Return (X, Y) of the center of cell containing provided text 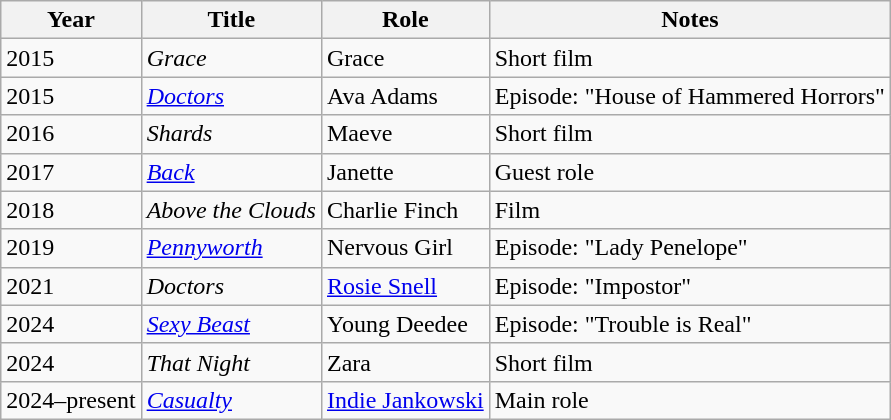
That Night (231, 362)
Back (231, 172)
2018 (71, 210)
Episode: "House of Hammered Horrors" (690, 96)
Nervous Girl (405, 248)
Young Deedee (405, 324)
2024–present (71, 400)
2017 (71, 172)
Above the Clouds (231, 210)
Charlie Finch (405, 210)
Zara (405, 362)
Sexy Beast (231, 324)
Guest role (690, 172)
Main role (690, 400)
Ava Adams (405, 96)
Rosie Snell (405, 286)
Shards (231, 134)
Notes (690, 20)
Title (231, 20)
Pennyworth (231, 248)
Episode: "Impostor" (690, 286)
2021 (71, 286)
Maeve (405, 134)
Film (690, 210)
2019 (71, 248)
Episode: "Trouble is Real" (690, 324)
Indie Jankowski (405, 400)
Role (405, 20)
2016 (71, 134)
Casualty (231, 400)
Year (71, 20)
Janette (405, 172)
Episode: "Lady Penelope" (690, 248)
